For the text-containing cell, return its midpoint in (x, y) coordinate format. 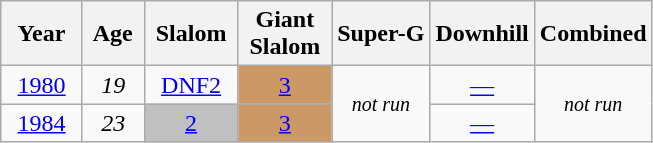
Downhill (482, 34)
Year (42, 34)
1980 (42, 85)
23 (113, 123)
Slalom (191, 34)
2 (191, 123)
Super-G (381, 34)
1984 (42, 123)
DNF2 (191, 85)
Giant Slalom (285, 34)
Age (113, 34)
19 (113, 85)
Combined (593, 34)
